Determine the [X, Y] coordinate at the center of the cell enclosing the given text.  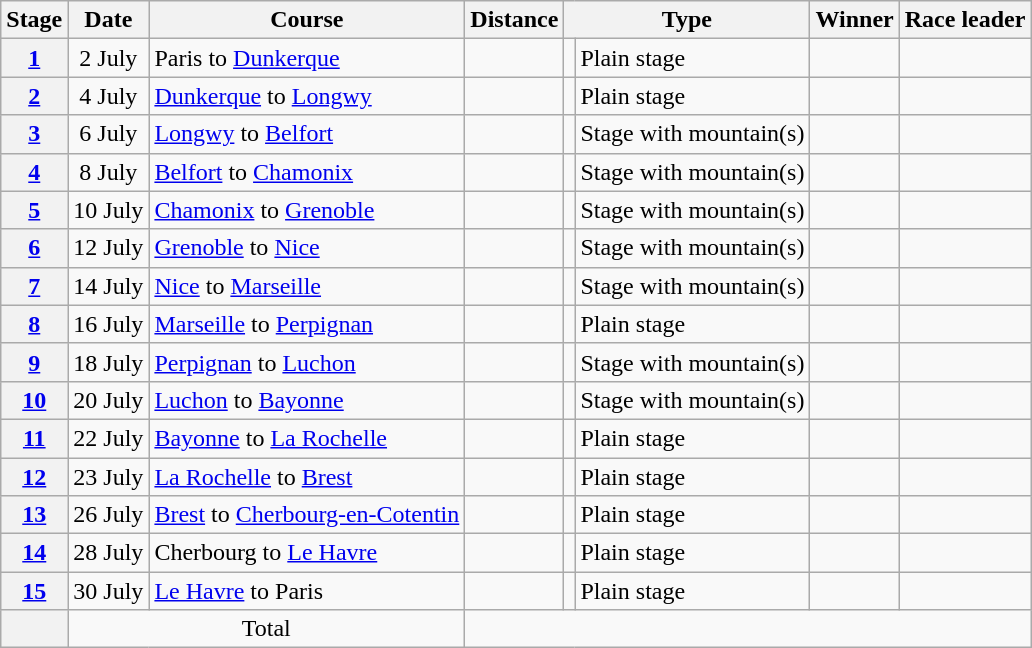
3 [34, 134]
Longwy to Belfort [307, 134]
7 [34, 286]
12 [34, 477]
10 [34, 400]
Cherbourg to Le Havre [307, 553]
2 [34, 96]
Grenoble to Nice [307, 248]
La Rochelle to Brest [307, 477]
Date [108, 20]
14 July [108, 286]
Type [687, 20]
5 [34, 210]
2 July [108, 58]
4 [34, 172]
26 July [108, 515]
12 July [108, 248]
13 [34, 515]
Total [266, 629]
9 [34, 362]
16 July [108, 324]
Dunkerque to Longwy [307, 96]
6 July [108, 134]
15 [34, 591]
Course [307, 20]
30 July [108, 591]
6 [34, 248]
11 [34, 438]
Distance [514, 20]
1 [34, 58]
Chamonix to Grenoble [307, 210]
Stage [34, 20]
4 July [108, 96]
18 July [108, 362]
Bayonne to La Rochelle [307, 438]
Race leader [965, 20]
Nice to Marseille [307, 286]
8 July [108, 172]
8 [34, 324]
Le Havre to Paris [307, 591]
Belfort to Chamonix [307, 172]
23 July [108, 477]
Paris to Dunkerque [307, 58]
14 [34, 553]
28 July [108, 553]
Brest to Cherbourg-en-Cotentin [307, 515]
10 July [108, 210]
Marseille to Perpignan [307, 324]
Luchon to Bayonne [307, 400]
Winner [854, 20]
Perpignan to Luchon [307, 362]
20 July [108, 400]
22 July [108, 438]
